Pinpoint the cell where the given text exists, returning its [X, Y] midpoint coordinate. 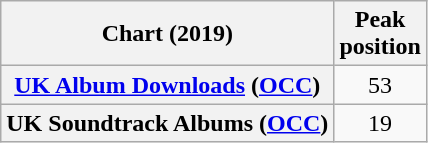
19 [380, 123]
Chart (2019) [168, 34]
UK Album Downloads (OCC) [168, 85]
UK Soundtrack Albums (OCC) [168, 123]
53 [380, 85]
Peakposition [380, 34]
